From the cell containing the given text, extract its center point as (x, y) coordinate. 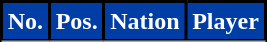
Pos. (76, 22)
No. (26, 22)
Nation (145, 22)
Player (226, 22)
